Extract the (X, Y) coordinate from the center of the cell holding the provided text.  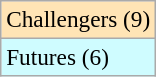
Futures (6) (78, 57)
Challengers (9) (78, 19)
